Extract the [X, Y] coordinate from the center of the cell holding the provided text.  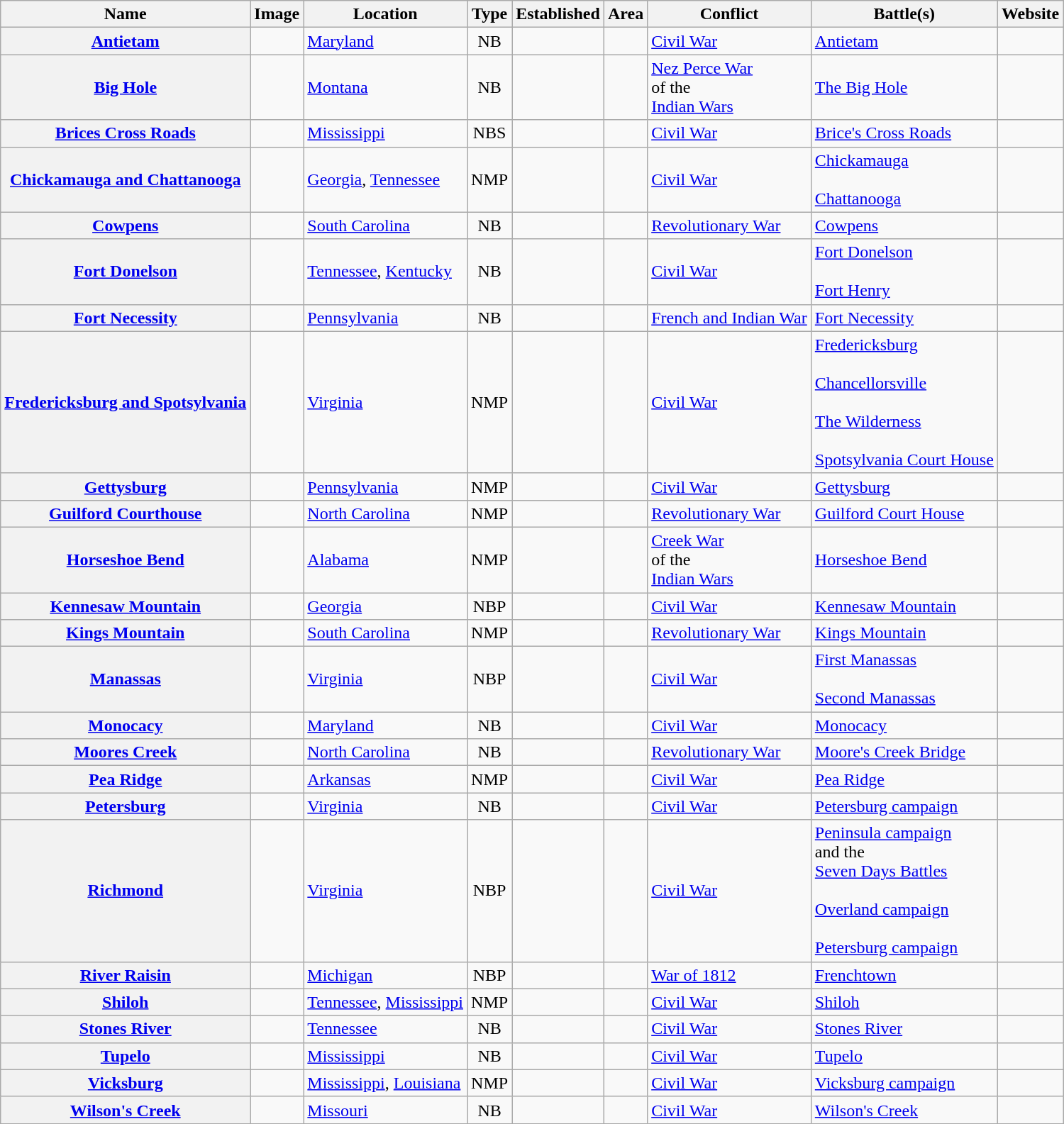
Tennessee [386, 1029]
Tennessee, Mississippi [386, 1002]
Nez Perce Warof theIndian Wars [729, 87]
Type [489, 14]
Peninsula campaignand theSeven Days BattlesOverland campaignPetersburg campaign [904, 891]
Creek Warof theIndian Wars [729, 560]
Tennessee, Kentucky [386, 272]
French and Indian War [729, 318]
Alabama [386, 560]
Georgia, Tennessee [386, 179]
Richmond [126, 891]
Website [1030, 14]
Manassas [126, 679]
Missouri [386, 1110]
River Raisin [126, 975]
Location [386, 14]
NBS [489, 133]
Fort Donelson [126, 272]
Michigan [386, 975]
Brices Cross Roads [126, 133]
Vicksburg [126, 1083]
Moore's Creek Bridge [904, 752]
Arkansas [386, 779]
Guilford Courthouse [126, 513]
Frenchtown [904, 975]
Name [126, 14]
Chickamauga and Chattanooga [126, 179]
Area [626, 14]
Vicksburg campaign [904, 1083]
First ManassasSecond Manassas [904, 679]
ChickamaugaChattanooga [904, 179]
Brice's Cross Roads [904, 133]
Moores Creek [126, 752]
Guilford Court House [904, 513]
Georgia [386, 606]
Petersburg campaign [904, 806]
Fredericksburg and Spotsylvania [126, 402]
Montana [386, 87]
Big Hole [126, 87]
Mississippi, Louisiana [386, 1083]
Image [277, 14]
Petersburg [126, 806]
FredericksburgChancellorsvilleThe WildernessSpotsylvania Court House [904, 402]
War of 1812 [729, 975]
Conflict [729, 14]
Fort DonelsonFort Henry [904, 272]
Established [558, 14]
The Big Hole [904, 87]
Battle(s) [904, 14]
